Output the (X, Y) coordinate of the center of the cell containing the given text.  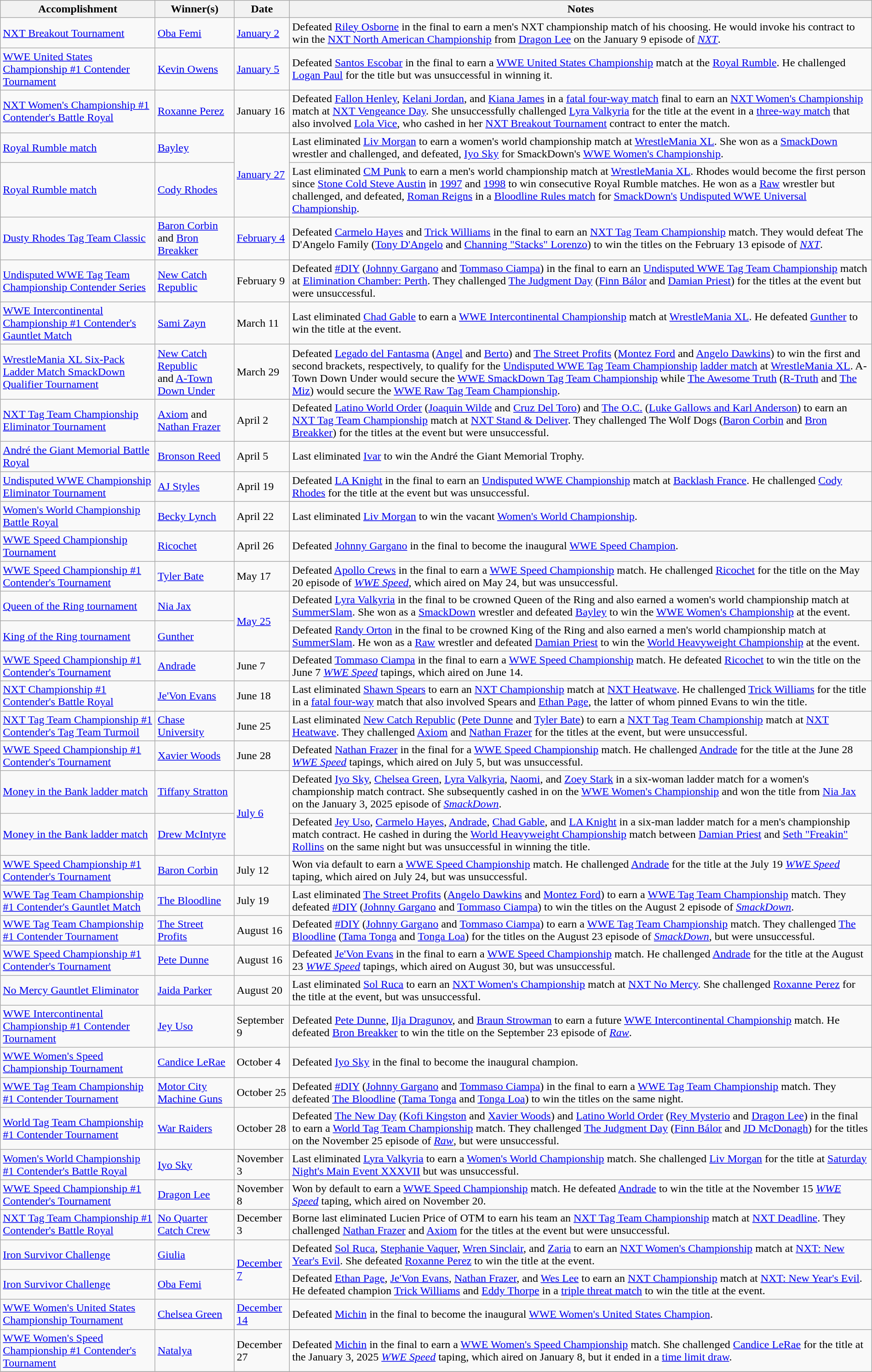
Defeated Iyo Sky in the final to become the inaugural champion. (581, 1063)
Undisputed WWE Championship Eliminator Tournament (78, 486)
July 6 (262, 813)
January 27 (262, 175)
Jaida Parker (195, 990)
Last eliminated Chad Gable to earn a WWE Intercontinental Championship match at WrestleMania XL. He defeated Gunther to win the title at the event. (581, 323)
December 14 (262, 1314)
Je'Von Evans (195, 696)
Gunther (195, 636)
Women's World Championship #1 Contender's Battle Royal (78, 1165)
April 22 (262, 516)
Axiom and Nathan Frazer (195, 420)
Nia Jax (195, 606)
Iyo Sky (195, 1165)
No Mercy Gauntlet Eliminator (78, 990)
The Bloodline (195, 900)
Jey Uso (195, 1026)
May 17 (262, 576)
July 12 (262, 870)
WWE Speed Championship Tournament (78, 547)
WrestleMania XL Six-Pack Ladder Match SmackDown Qualifier Tournament (78, 372)
Queen of the Ring tournament (78, 606)
October 4 (262, 1063)
June 18 (262, 696)
NXT Championship #1 Contender's Battle Royal (78, 696)
November 3 (262, 1165)
Sami Zayn (195, 323)
February 9 (262, 281)
Xavier Woods (195, 755)
WWE United States Championship #1 Contender Tournament (78, 69)
December 7 (262, 1269)
March 29 (262, 372)
Baron Corbin (195, 870)
February 4 (262, 238)
Defeated Michin in the final to become the inaugural WWE Women's United States Champion. (581, 1314)
Last eliminated Ivar to win the André the Giant Memorial Trophy. (581, 456)
New Catch Republic and A-Town Down Under (195, 372)
Andrade (195, 666)
Motor City Machine Guns (195, 1092)
Last eliminated Liv Morgan to win the vacant Women's World Championship. (581, 516)
No Quarter Catch Crew (195, 1225)
New Catch Republic (195, 281)
Dusty Rhodes Tag Team Classic (78, 238)
July 19 (262, 900)
December 27 (262, 1350)
Candice LeRae (195, 1063)
June 25 (262, 726)
NXT Breakout Tournament (78, 33)
Notes (581, 9)
Undisputed WWE Tag Team Championship Contender Series (78, 281)
Chelsea Green (195, 1314)
World Tag Team Championship #1 Contender Tournament (78, 1129)
WWE Women's United States Championship Tournament (78, 1314)
Roxanne Perez (195, 111)
Bayley (195, 147)
NXT Tag Team Championship #1 Contender's Tag Team Turmoil (78, 726)
Drew McIntyre (195, 834)
Natalya (195, 1350)
Baron Corbin and Bron Breakker (195, 238)
December 3 (262, 1225)
Tiffany Stratton (195, 792)
April 19 (262, 486)
Accomplishment (78, 9)
January 2 (262, 33)
NXT Women's Championship #1 Contender's Battle Royal (78, 111)
June 7 (262, 666)
Date (262, 9)
WWE Women's Speed Championship Tournament (78, 1063)
March 11 (262, 323)
October 28 (262, 1129)
WWE Tag Team Championship #1 Contender's Gauntlet Match (78, 900)
May 25 (262, 621)
War Raiders (195, 1129)
Defeated Johnny Gargano in the final to become the inaugural WWE Speed Champion. (581, 547)
Winner(s) (195, 9)
WWE Intercontinental Championship #1 Contender's Gauntlet Match (78, 323)
NXT Tag Team Championship #1 Contender's Battle Royal (78, 1225)
NXT Tag Team Championship Eliminator Tournament (78, 420)
Cody Rhodes (195, 190)
January 16 (262, 111)
Pete Dunne (195, 960)
WWE Women's Speed Championship #1 Contender's Tournament (78, 1350)
April 5 (262, 456)
August 20 (262, 990)
June 28 (262, 755)
Chase University (195, 726)
Tyler Bate (195, 576)
André the Giant Memorial Battle Royal (78, 456)
WWE Intercontinental Championship #1 Contender Tournament (78, 1026)
October 25 (262, 1092)
September 9 (262, 1026)
January 5 (262, 69)
April 26 (262, 547)
April 2 (262, 420)
Bronson Reed (195, 456)
AJ Styles (195, 486)
November 8 (262, 1194)
Becky Lynch (195, 516)
The Street Profits (195, 930)
Ricochet (195, 547)
Kevin Owens (195, 69)
Giulia (195, 1254)
Women's World Championship Battle Royal (78, 516)
King of the Ring tournament (78, 636)
Dragon Lee (195, 1194)
